Output the (x, y) coordinate of the center of the cell containing the given text.  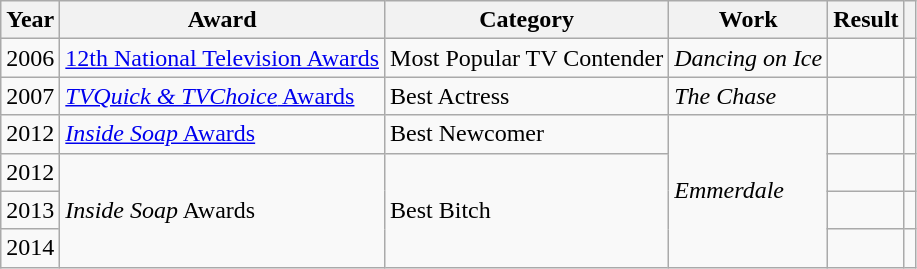
12th National Television Awards (222, 58)
Year (30, 20)
TVQuick & TVChoice Awards (222, 96)
Result (866, 20)
2006 (30, 58)
Emmerdale (748, 191)
Best Actress (527, 96)
Category (527, 20)
Best Bitch (527, 210)
2013 (30, 210)
Award (222, 20)
Dancing on Ice (748, 58)
Most Popular TV Contender (527, 58)
2007 (30, 96)
The Chase (748, 96)
2014 (30, 248)
Best Newcomer (527, 134)
Work (748, 20)
